Search for the cell housing the specified text and yield its (X, Y) center coordinate. 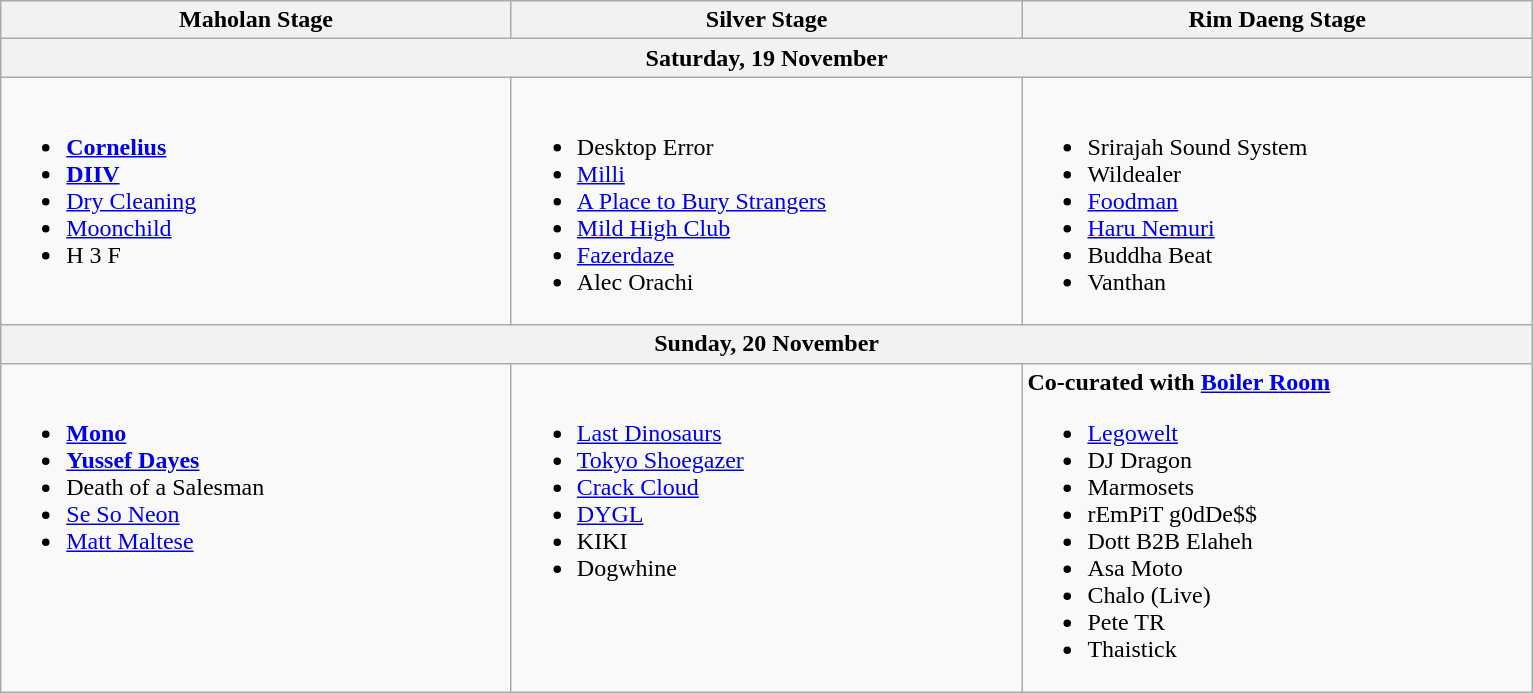
Rim Daeng Stage (1278, 20)
MonoYussef DayesDeath of a SalesmanSe So NeonMatt Maltese (256, 528)
Last DinosaursTokyo ShoegazerCrack CloudDYGLKIKIDogwhine (766, 528)
Co-curated with Boiler RoomLegoweltDJ DragonMarmosetsrEmPiT g0dDe$$Dott B2B ElahehAsa MotoChalo (Live)Pete TRThaistick (1278, 528)
Desktop ErrorMilliA Place to Bury StrangersMild High ClubFazerdazeAlec Orachi (766, 201)
Sunday, 20 November (767, 344)
Saturday, 19 November (767, 58)
Silver Stage (766, 20)
Maholan Stage (256, 20)
CorneliusDIIVDry CleaningMoonchildH 3 F (256, 201)
Srirajah Sound SystemWildealerFoodmanHaru NemuriBuddha BeatVanthan (1278, 201)
